Search for the cell housing the specified text and yield its (X, Y) center coordinate. 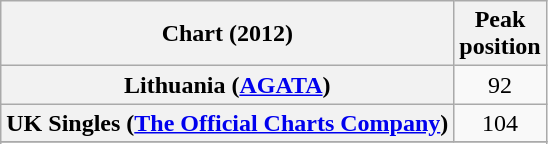
104 (500, 123)
Lithuania (AGATA) (228, 85)
Peakposition (500, 34)
92 (500, 85)
Chart (2012) (228, 34)
UK Singles (The Official Charts Company) (228, 123)
